Return the [X, Y] coordinate for the center point of the cell that contains the specified text.  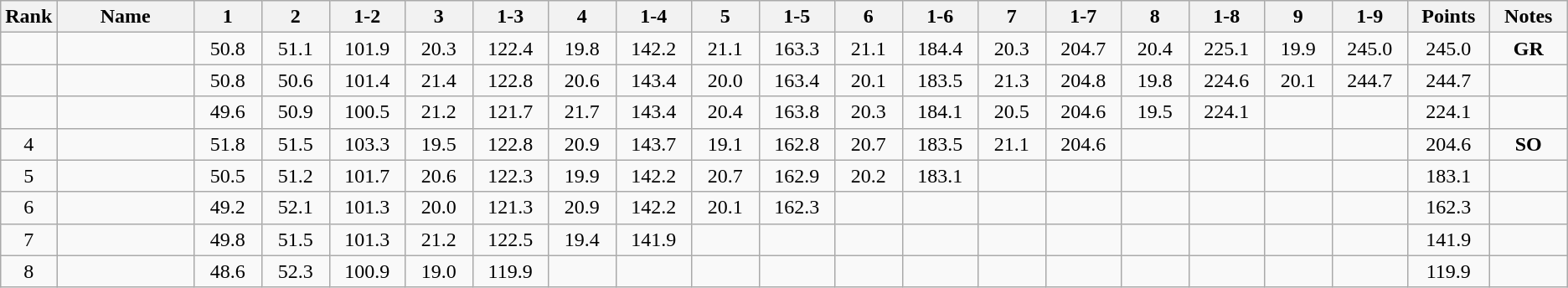
100.5 [367, 112]
1 [228, 17]
51.1 [295, 49]
143.7 [653, 144]
21.7 [581, 112]
1-5 [797, 17]
163.4 [797, 80]
121.7 [510, 112]
19.1 [725, 144]
1-6 [940, 17]
122.3 [510, 176]
49.6 [228, 112]
9 [1298, 17]
50.5 [228, 176]
224.6 [1226, 80]
184.4 [940, 49]
Rank [28, 17]
51.2 [295, 176]
1-9 [1369, 17]
184.1 [940, 112]
3 [439, 17]
101.4 [367, 80]
2 [295, 17]
122.5 [510, 239]
103.3 [367, 144]
SO [1528, 144]
225.1 [1226, 49]
162.8 [797, 144]
1-3 [510, 17]
Notes [1528, 17]
48.6 [228, 271]
162.9 [797, 176]
21.4 [439, 80]
Points [1448, 17]
49.2 [228, 208]
52.1 [295, 208]
101.9 [367, 49]
163.3 [797, 49]
163.8 [797, 112]
50.9 [295, 112]
20.2 [868, 176]
1-2 [367, 17]
204.7 [1083, 49]
49.8 [228, 239]
19.4 [581, 239]
1-7 [1083, 17]
1-4 [653, 17]
101.7 [367, 176]
204.8 [1083, 80]
121.3 [510, 208]
1-8 [1226, 17]
100.9 [367, 271]
50.6 [295, 80]
20.5 [1012, 112]
122.4 [510, 49]
51.8 [228, 144]
21.3 [1012, 80]
GR [1528, 49]
Name [126, 17]
52.3 [295, 271]
19.0 [439, 271]
